Provide the (x, y) coordinate of the cell's center where the given text is located.  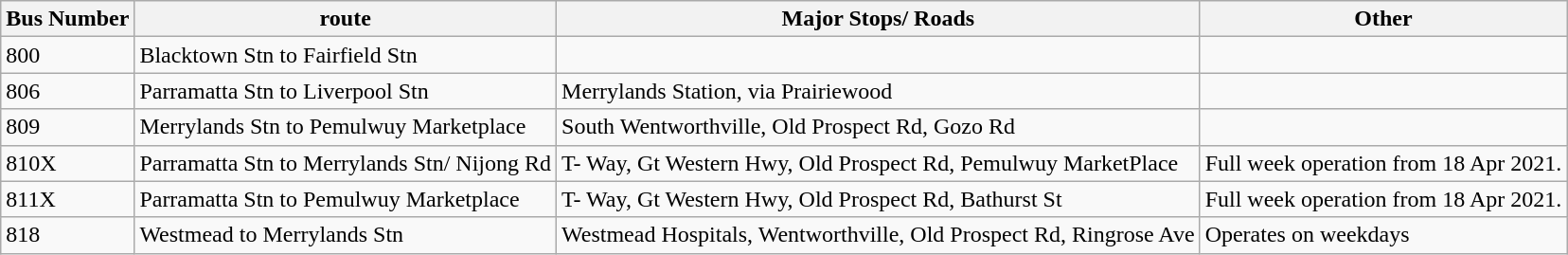
Parramatta Stn to Pemulwuy Marketplace (346, 199)
810X (68, 163)
800 (68, 55)
T- Way, Gt Western Hwy, Old Prospect Rd, Pemulwuy MarketPlace (879, 163)
Bus Number (68, 19)
Westmead Hospitals, Wentworthville, Old Prospect Rd, Ringrose Ave (879, 235)
Parramatta Stn to Merrylands Stn/ Nijong Rd (346, 163)
Merrylands Station, via Prairiewood (879, 91)
809 (68, 127)
811X (68, 199)
Operates on weekdays (1383, 235)
Major Stops/ Roads (879, 19)
806 (68, 91)
South Wentworthville, Old Prospect Rd, Gozo Rd (879, 127)
route (346, 19)
Merrylands Stn to Pemulwuy Marketplace (346, 127)
Blacktown Stn to Fairfield Stn (346, 55)
818 (68, 235)
T- Way, Gt Western Hwy, Old Prospect Rd, Bathurst St (879, 199)
Parramatta Stn to Liverpool Stn (346, 91)
Westmead to Merrylands Stn (346, 235)
Other (1383, 19)
